Determine the [x, y] coordinate at the center of the cell enclosing the given text.  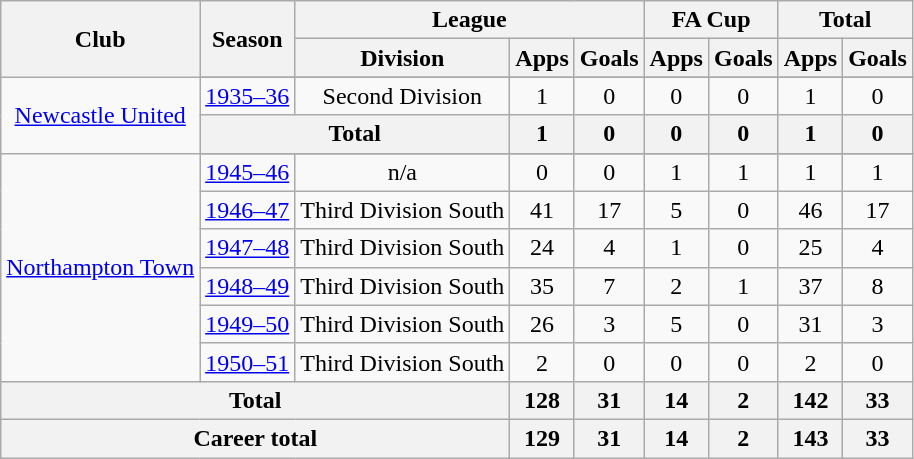
League [470, 20]
35 [542, 286]
1935–36 [248, 96]
143 [810, 438]
128 [542, 400]
1950–51 [248, 362]
25 [810, 248]
1946–47 [248, 210]
37 [810, 286]
1949–50 [248, 324]
Club [100, 39]
1948–49 [248, 286]
24 [542, 248]
129 [542, 438]
n/a [402, 172]
Season [248, 39]
7 [609, 286]
142 [810, 400]
1945–46 [248, 172]
8 [878, 286]
Second Division [402, 96]
Division [402, 58]
1947–48 [248, 248]
Newcastle United [100, 115]
41 [542, 210]
26 [542, 324]
Northampton Town [100, 267]
FA Cup [711, 20]
Career total [256, 438]
46 [810, 210]
